Scan for the cell matching the given text and deliver its (x, y) coordinate at center. 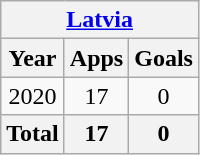
Year (33, 58)
Apps (96, 58)
Latvia (100, 20)
2020 (33, 96)
Total (33, 134)
Goals (164, 58)
